From the cell containing the given text, extract its center point as (X, Y) coordinate. 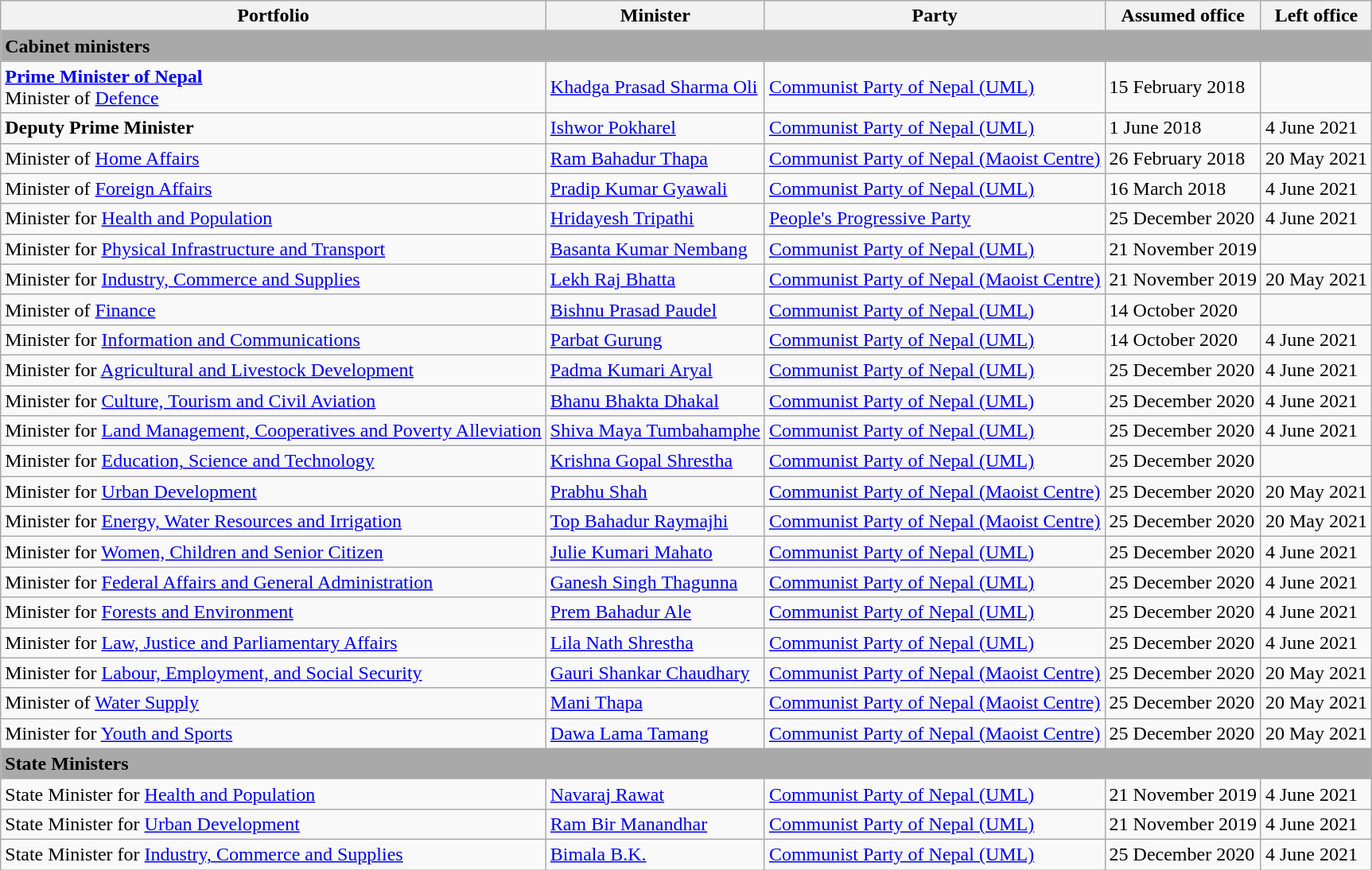
Minister for Urban Development (274, 491)
Left office (1316, 16)
Minister for Industry, Commerce and Supplies (274, 279)
Khadga Prasad Sharma Oli (655, 87)
Ganesh Singh Thagunna (655, 582)
Minister for Information and Communications (274, 340)
Mani Thapa (655, 703)
Prime Minister of NepalMinister of Defence (274, 87)
Padma Kumari Aryal (655, 370)
State Minister for Urban Development (274, 824)
Bishnu Prasad Paudel (655, 309)
Shiva Maya Tumbahamphe (655, 431)
Minister for Physical Infrastructure and Transport (274, 249)
Minister for Law, Justice and Parliamentary Affairs (274, 643)
Ram Bir Manandhar (655, 824)
Minister of Finance (274, 309)
State Ministers (686, 763)
Minister for Land Management, Cooperatives and Poverty Alleviation (274, 431)
Gauri Shankar Chaudhary (655, 673)
Minister for Federal Affairs and General Administration (274, 582)
Minister of Home Affairs (274, 158)
Lekh Raj Bhatta (655, 279)
State Minister for Health and Population (274, 794)
26 February 2018 (1183, 158)
Minister for Youth and Sports (274, 733)
State Minister for Industry, Commerce and Supplies (274, 854)
Party (935, 16)
Pradip Kumar Gyawali (655, 188)
People's Progressive Party (935, 219)
Minister for Culture, Tourism and Civil Aviation (274, 400)
Lila Nath Shrestha (655, 643)
Ram Bahadur Thapa (655, 158)
Minister of Water Supply (274, 703)
Minister (655, 16)
Navaraj Rawat (655, 794)
Krishna Gopal Shrestha (655, 461)
Parbat Gurung (655, 340)
Minister for Health and Population (274, 219)
Julie Kumari Mahato (655, 552)
Minister for Forests and Environment (274, 612)
Minister for Women, Children and Senior Citizen (274, 552)
Bimala B.K. (655, 854)
Portfolio (274, 16)
Assumed office (1183, 16)
Ishwor Pokharel (655, 128)
Cabinet ministers (686, 46)
16 March 2018 (1183, 188)
Top Bahadur Raymajhi (655, 522)
Minister for Labour, Employment, and Social Security (274, 673)
Dawa Lama Tamang (655, 733)
Basanta Kumar Nembang (655, 249)
15 February 2018 (1183, 87)
1 June 2018 (1183, 128)
Minister for Energy, Water Resources and Irrigation (274, 522)
Minister of Foreign Affairs (274, 188)
Prem Bahadur Ale (655, 612)
Prabhu Shah (655, 491)
Bhanu Bhakta Dhakal (655, 400)
Minister for Education, Science and Technology (274, 461)
Deputy Prime Minister (274, 128)
Minister for Agricultural and Livestock Development (274, 370)
Hridayesh Tripathi (655, 219)
